Determine the (x, y) coordinate at the center of the cell enclosing the given text.  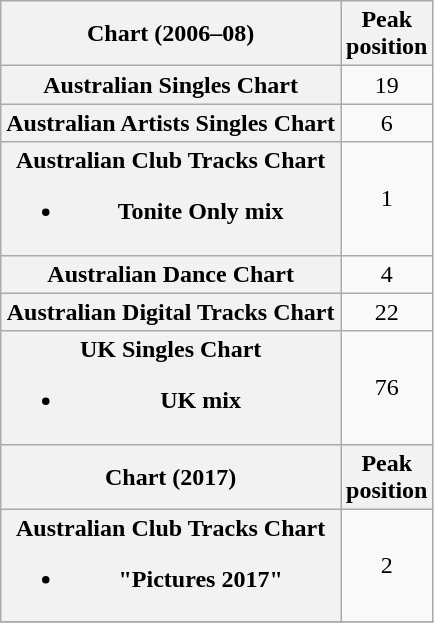
Australian Artists Singles Chart (171, 123)
2 (386, 566)
1 (386, 198)
Australian Club Tracks Chart"Pictures 2017" (171, 566)
Australian Singles Chart (171, 85)
76 (386, 388)
Chart (2017) (171, 476)
19 (386, 85)
Australian Dance Chart (171, 274)
22 (386, 312)
UK Singles ChartUK mix (171, 388)
Australian Digital Tracks Chart (171, 312)
6 (386, 123)
4 (386, 274)
Australian Club Tracks ChartTonite Only mix (171, 198)
Chart (2006–08) (171, 34)
